Search for the cell housing the specified text and yield its [x, y] center coordinate. 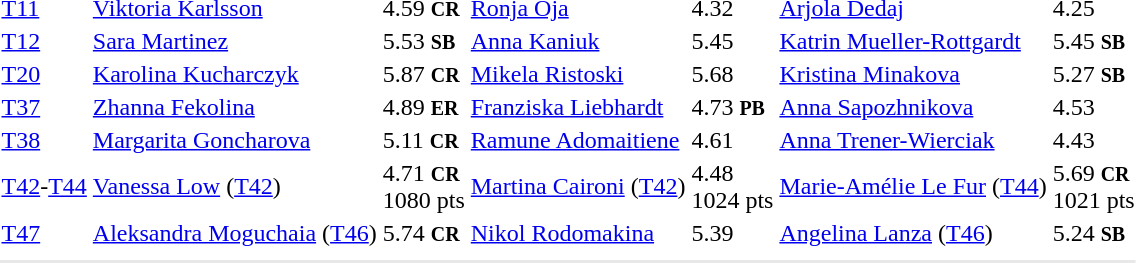
Aleksandra Moguchaia (T46) [234, 233]
4.481024 pts [732, 186]
5.69 CR1021 pts [1094, 186]
Vanessa Low (T42) [234, 186]
Anna Sapozhnikova [913, 107]
5.45 [732, 41]
5.24 SB [1094, 233]
Anna Kaniuk [578, 41]
4.71 CR1080 pts [424, 186]
T37 [44, 107]
4.43 [1094, 140]
Anna Trener-Wierciak [913, 140]
T38 [44, 140]
Karolina Kucharczyk [234, 74]
5.39 [732, 233]
5.87 CR [424, 74]
Mikela Ristoski [578, 74]
T12 [44, 41]
5.68 [732, 74]
Zhanna Fekolina [234, 107]
5.45 SB [1094, 41]
4.89 ER [424, 107]
5.74 CR [424, 233]
Marie-Amélie Le Fur (T44) [913, 186]
Kristina Minakova [913, 74]
Nikol Rodomakina [578, 233]
Sara Martinez [234, 41]
5.53 SB [424, 41]
Ramune Adomaitiene [578, 140]
T47 [44, 233]
T42-T44 [44, 186]
Angelina Lanza (T46) [913, 233]
Katrin Mueller-Rottgardt [913, 41]
T20 [44, 74]
4.61 [732, 140]
Martina Caironi (T42) [578, 186]
Franziska Liebhardt [578, 107]
4.53 [1094, 107]
4.73 PB [732, 107]
5.27 SB [1094, 74]
5.11 CR [424, 140]
Margarita Goncharova [234, 140]
